Find where the given text appears and provide that cell's center as (x, y) coordinate. 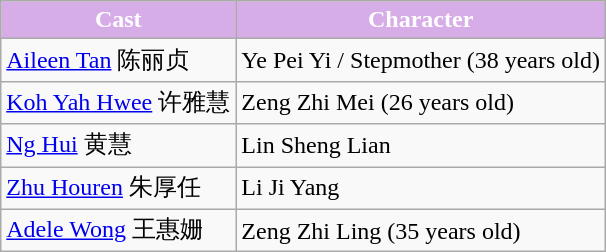
Cast (118, 20)
Adele Wong 王惠姗 (118, 230)
Zeng Zhi Mei (26 years old) (421, 102)
Character (421, 20)
Li Ji Yang (421, 188)
Aileen Tan 陈丽贞 (118, 60)
Zhu Houren 朱厚任 (118, 188)
Ye Pei Yi / Stepmother (38 years old) (421, 60)
Zeng Zhi Ling (35 years old) (421, 230)
Ng Hui 黄慧 (118, 146)
Lin Sheng Lian (421, 146)
Koh Yah Hwee 许雅慧 (118, 102)
